Pinpoint the cell where the given text exists, returning its [x, y] midpoint coordinate. 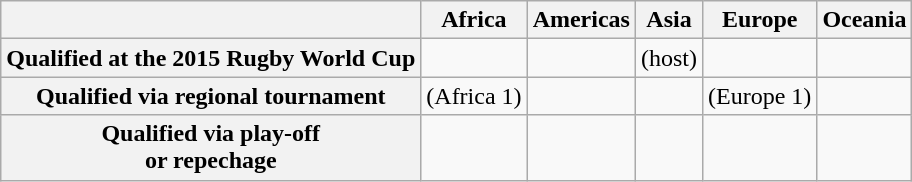
Qualified via play-offor repechage [211, 148]
Oceania [864, 20]
Americas [581, 20]
(host) [668, 58]
Asia [668, 20]
Qualified at the 2015 Rugby World Cup [211, 58]
Qualified via regional tournament [211, 96]
(Europe 1) [760, 96]
Europe [760, 20]
(Africa 1) [474, 96]
Africa [474, 20]
